Scan for the cell matching the given text and deliver its [x, y] coordinate at center. 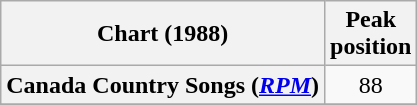
88 [371, 85]
Canada Country Songs (RPM) [163, 85]
Peak position [371, 34]
Chart (1988) [163, 34]
